Search for the cell housing the specified text and yield its [x, y] center coordinate. 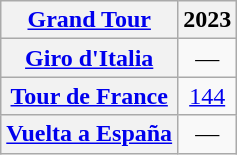
144 [208, 96]
Vuelta a España [90, 134]
Grand Tour [90, 20]
Giro d'Italia [90, 58]
Tour de France [90, 96]
2023 [208, 20]
